Search for the cell housing the specified text and yield its [X, Y] center coordinate. 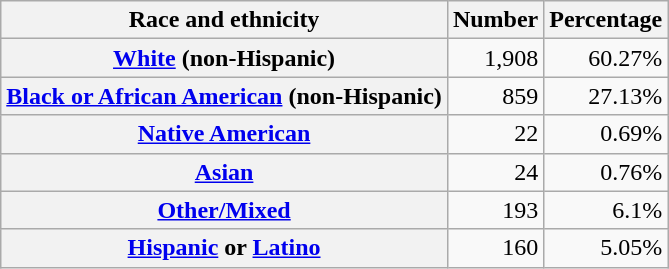
5.05% [606, 248]
6.1% [606, 210]
Percentage [606, 20]
1,908 [495, 58]
Other/Mixed [224, 210]
Hispanic or Latino [224, 248]
24 [495, 172]
Number [495, 20]
0.69% [606, 134]
27.13% [606, 96]
859 [495, 96]
60.27% [606, 58]
Race and ethnicity [224, 20]
Asian [224, 172]
Native American [224, 134]
160 [495, 248]
22 [495, 134]
0.76% [606, 172]
White (non-Hispanic) [224, 58]
Black or African American (non-Hispanic) [224, 96]
193 [495, 210]
